Pinpoint the cell where the given text exists, returning its (X, Y) midpoint coordinate. 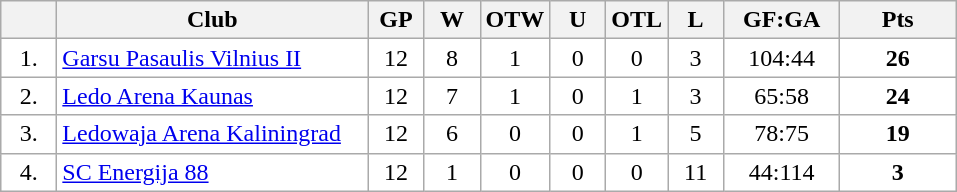
Club (212, 20)
8 (452, 58)
GP (396, 20)
Pts (898, 20)
OTL (637, 20)
26 (898, 58)
2. (29, 96)
SC Energija 88 (212, 172)
Ledowaja Arena Kaliningrad (212, 134)
5 (696, 134)
3. (29, 134)
24 (898, 96)
78:75 (782, 134)
L (696, 20)
44:114 (782, 172)
Garsu Pasaulis Vilnius II (212, 58)
1. (29, 58)
4. (29, 172)
19 (898, 134)
Ledo Arena Kaunas (212, 96)
65:58 (782, 96)
W (452, 20)
6 (452, 134)
7 (452, 96)
OTW (515, 20)
11 (696, 172)
104:44 (782, 58)
U (578, 20)
GF:GA (782, 20)
